Capture the cell that displays the provided text and extract its [X, Y] central coordinate. 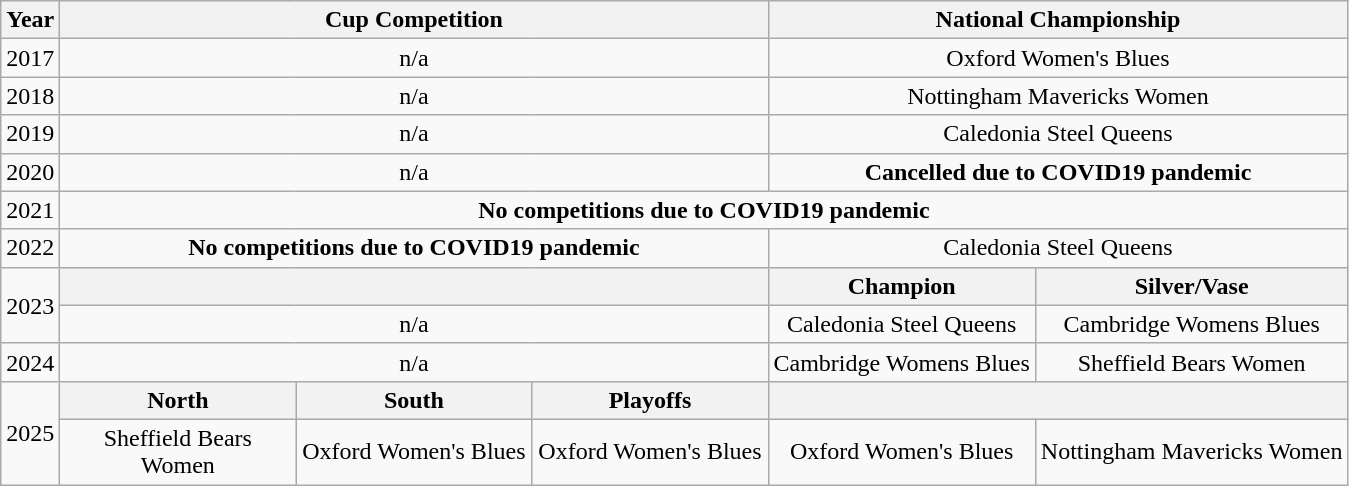
North [178, 400]
Champion [902, 286]
2020 [30, 172]
Cancelled due to COVID19 pandemic [1058, 172]
2023 [30, 305]
National Championship [1058, 20]
2025 [30, 432]
2024 [30, 362]
2022 [30, 248]
Year [30, 20]
2019 [30, 134]
2018 [30, 96]
Playoffs [650, 400]
Cup Competition [414, 20]
Silver/Vase [1192, 286]
2017 [30, 58]
South [414, 400]
2021 [30, 210]
